Provide the (X, Y) coordinate of the cell's center where the given text is located.  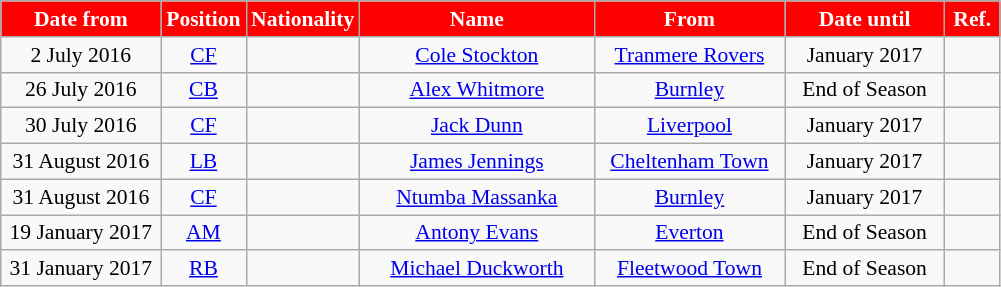
31 January 2017 (81, 269)
Fleetwood Town (689, 269)
Date from (81, 19)
2 July 2016 (81, 55)
Ntumba Massanka (476, 197)
RB (204, 269)
Liverpool (689, 126)
19 January 2017 (81, 233)
CB (204, 90)
Michael Duckworth (476, 269)
Alex Whitmore (476, 90)
30 July 2016 (81, 126)
From (689, 19)
Cheltenham Town (689, 162)
Everton (689, 233)
James Jennings (476, 162)
LB (204, 162)
Tranmere Rovers (689, 55)
Antony Evans (476, 233)
AM (204, 233)
Jack Dunn (476, 126)
Nationality (302, 19)
Name (476, 19)
Ref. (972, 19)
Date until (865, 19)
Cole Stockton (476, 55)
Position (204, 19)
26 July 2016 (81, 90)
